Output the [x, y] coordinate of the center of the cell containing the given text.  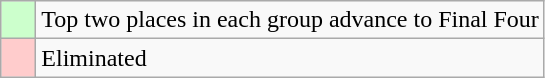
Eliminated [290, 58]
Top two places in each group advance to Final Four [290, 20]
